Return the [X, Y] coordinate for the center point of the cell that contains the specified text.  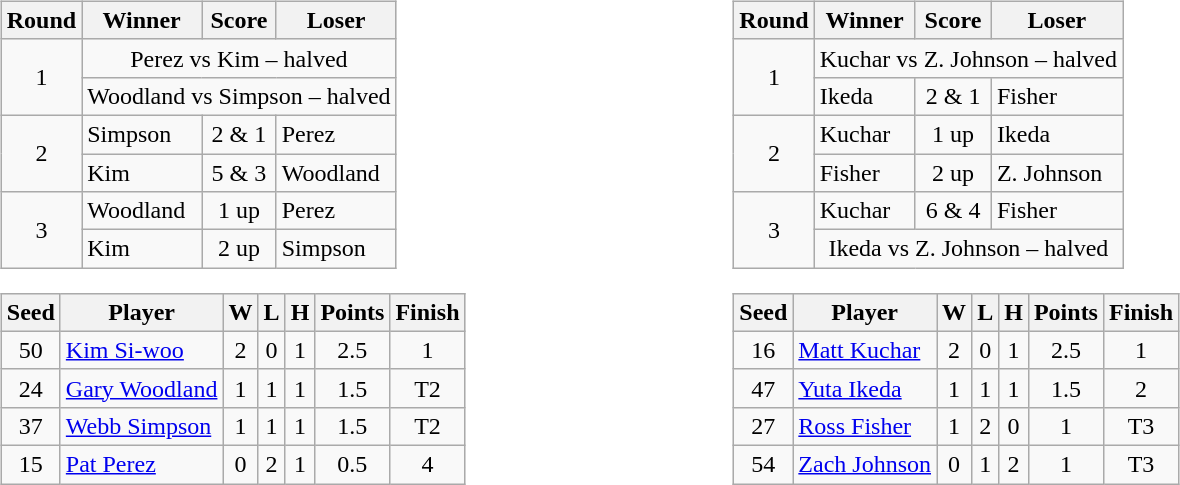
6 & 4 [954, 211]
5 & 3 [240, 173]
24 [30, 388]
15 [30, 464]
37 [30, 426]
50 [30, 350]
4 [428, 464]
54 [764, 464]
27 [764, 426]
Webb Simpson [142, 426]
16 [764, 350]
Kuchar vs Z. Johnson – halved [968, 58]
Pat Perez [142, 464]
Matt Kuchar [865, 350]
Ross Fisher [865, 426]
Yuta Ikeda [865, 388]
0.5 [352, 464]
Kim Si-woo [142, 350]
Z. Johnson [1056, 173]
47 [764, 388]
Gary Woodland [142, 388]
Zach Johnson [865, 464]
Perez vs Kim – halved [239, 58]
Woodland vs Simpson – halved [239, 96]
Ikeda vs Z. Johnson – halved [968, 249]
